Return the (X, Y) coordinate for the center point of the cell that contains the specified text.  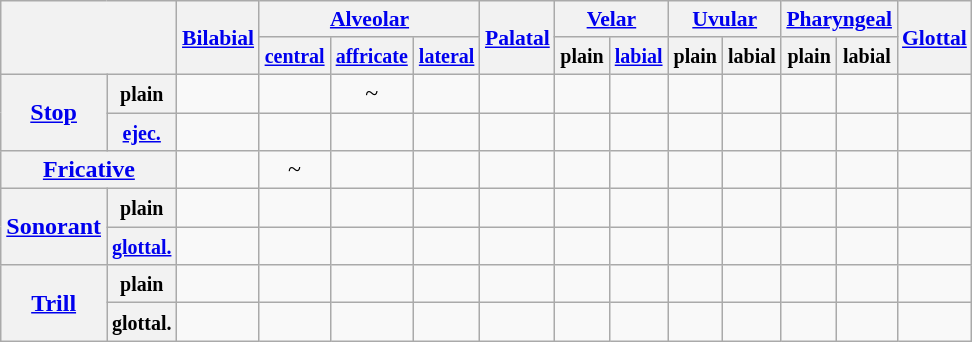
Uvular (724, 19)
Bilabial (218, 38)
Pharyngeal (839, 19)
Alveolar (370, 19)
affricate (372, 55)
Stop (54, 112)
ejec. (141, 131)
Velar (612, 19)
lateral (446, 55)
Glottal (934, 38)
central (294, 55)
Fricative (89, 170)
Palatal (518, 38)
Trill (54, 303)
Sonorant (54, 227)
